Extract the (X, Y) coordinate from the center of the cell holding the provided text.  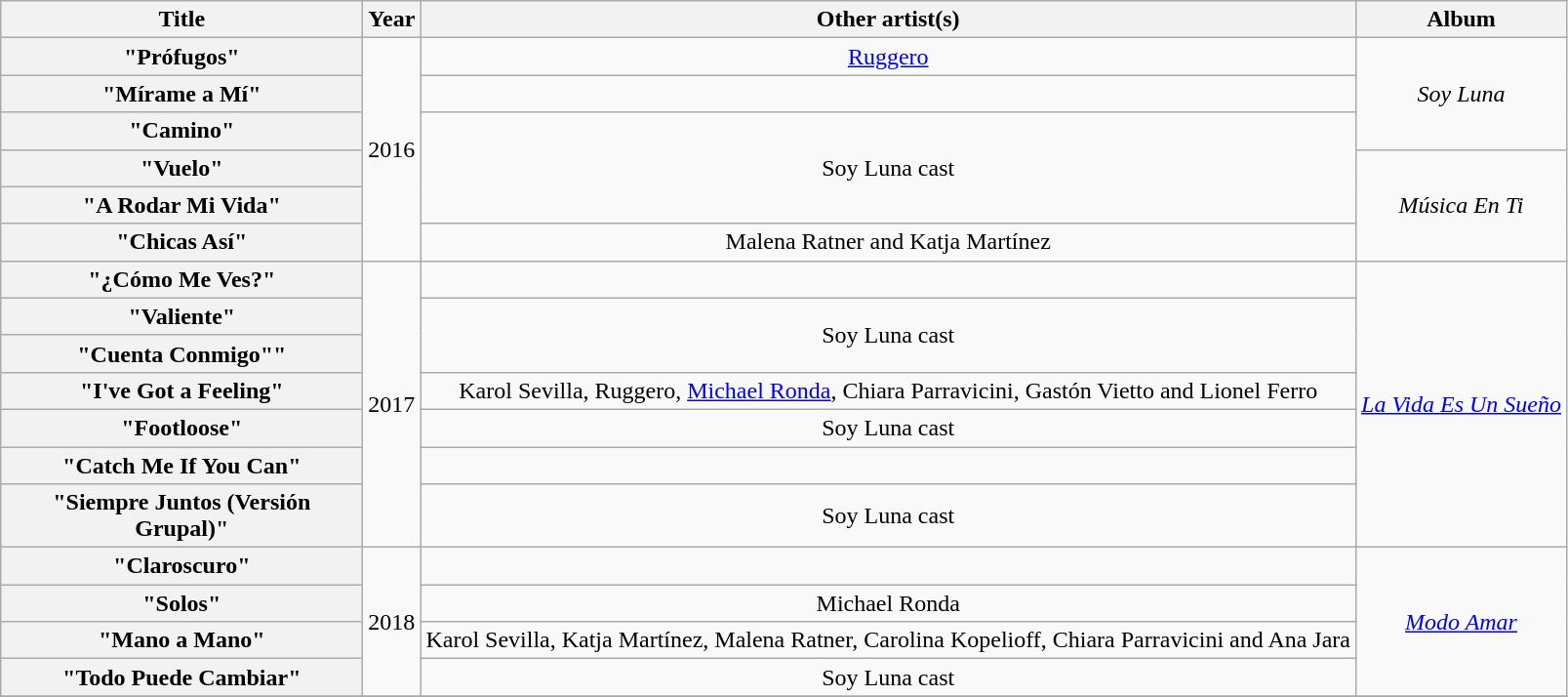
"Siempre Juntos (Versión Grupal)" (181, 515)
"Todo Puede Cambiar" (181, 677)
Soy Luna (1462, 94)
Year (392, 20)
"Catch Me If You Can" (181, 466)
Karol Sevilla, Ruggero, Michael Ronda, Chiara Parravicini, Gastón Vietto and Lionel Ferro (888, 390)
"Prófugos" (181, 57)
Ruggero (888, 57)
"Footloose" (181, 428)
"Vuelo" (181, 168)
"Chicas Así" (181, 242)
Modo Amar (1462, 622)
2017 (392, 404)
Title (181, 20)
"Claroscuro" (181, 566)
"Cuenta Conmigo"" (181, 353)
Michael Ronda (888, 603)
La Vida Es Un Sueño (1462, 404)
Música En Ti (1462, 205)
Other artist(s) (888, 20)
Karol Sevilla, Katja Martínez, Malena Ratner, Carolina Kopelioff, Chiara Parravicini and Ana Jara (888, 640)
"Valiente" (181, 316)
Malena Ratner and Katja Martínez (888, 242)
"Camino" (181, 131)
"I've Got a Feeling" (181, 390)
"¿Cómo Me Ves?" (181, 279)
"Mírame a Mí" (181, 94)
2016 (392, 149)
"A Rodar Mi Vida" (181, 205)
Album (1462, 20)
"Mano a Mano" (181, 640)
2018 (392, 622)
"Solos" (181, 603)
